Capture the cell that displays the provided text and extract its (X, Y) central coordinate. 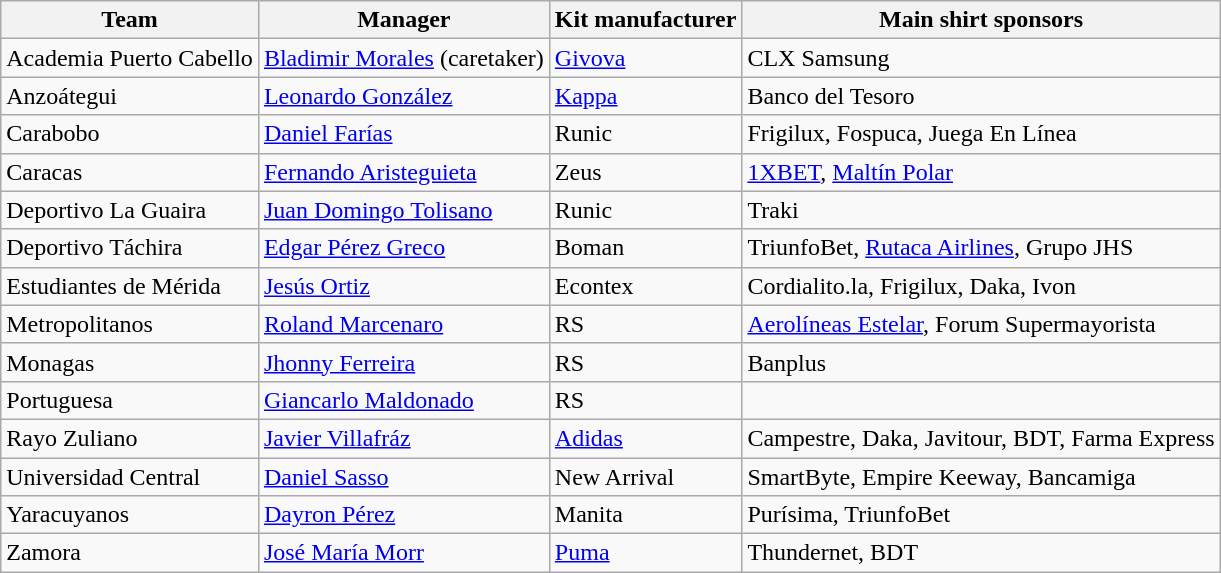
CLX Samsung (981, 58)
Boman (646, 248)
Givova (646, 58)
Giancarlo Maldonado (404, 400)
Jhonny Ferreira (404, 362)
SmartByte, Empire Keeway, Bancamiga (981, 477)
Daniel Farías (404, 134)
Zeus (646, 172)
Leonardo González (404, 96)
Bladimir Morales (caretaker) (404, 58)
Monagas (130, 362)
Javier Villafráz (404, 438)
Manager (404, 20)
Rayo Zuliano (130, 438)
TriunfoBet, Rutaca Airlines, Grupo JHS (981, 248)
Manita (646, 515)
Team (130, 20)
Campestre, Daka, Javitour, BDT, Farma Express (981, 438)
Carabobo (130, 134)
Purísima, TriunfoBet (981, 515)
Kappa (646, 96)
Traki (981, 210)
Banco del Tesoro (981, 96)
Yaracuyanos (130, 515)
New Arrival (646, 477)
Academia Puerto Cabello (130, 58)
Edgar Pérez Greco (404, 248)
Econtex (646, 286)
Frigilux, Fospuca, Juega En Línea (981, 134)
Jesús Ortiz (404, 286)
Caracas (130, 172)
José María Morr (404, 553)
Portuguesa (130, 400)
Puma (646, 553)
Metropolitanos (130, 324)
Cordialito.la, Frigilux, Daka, Ivon (981, 286)
Roland Marcenaro (404, 324)
Universidad Central (130, 477)
Dayron Pérez (404, 515)
Deportivo Táchira (130, 248)
Estudiantes de Mérida (130, 286)
Fernando Aristeguieta (404, 172)
Main shirt sponsors (981, 20)
Thundernet, BDT (981, 553)
Aerolíneas Estelar, Forum Supermayorista (981, 324)
Banplus (981, 362)
Adidas (646, 438)
Deportivo La Guaira (130, 210)
Zamora (130, 553)
Anzoátegui (130, 96)
Juan Domingo Tolisano (404, 210)
Daniel Sasso (404, 477)
Kit manufacturer (646, 20)
1XBET, Maltín Polar (981, 172)
